Identify which cell holds the provided text, then report its [x, y] central coordinate. 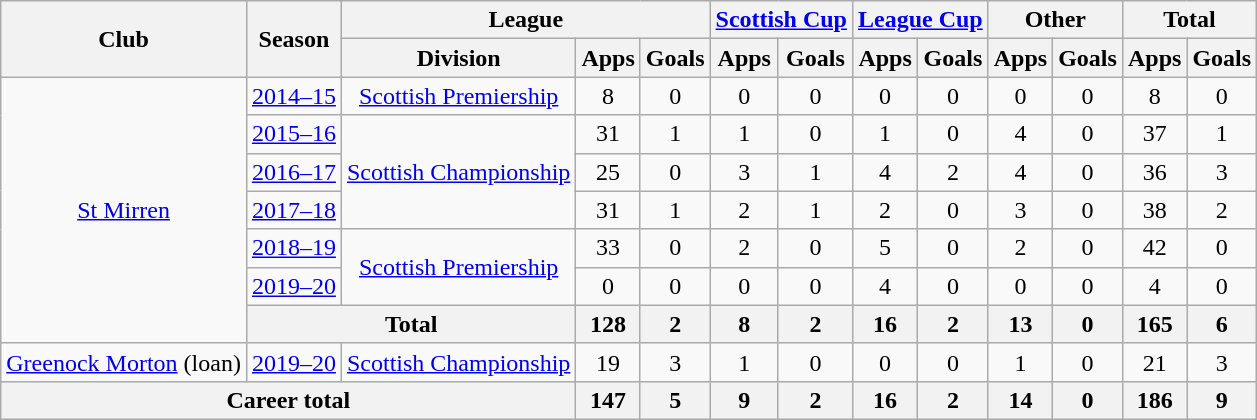
2015–16 [294, 134]
36 [1154, 172]
Season [294, 39]
2014–15 [294, 96]
2018–19 [294, 248]
186 [1154, 400]
Greenock Morton (loan) [124, 362]
6 [1222, 324]
Scottish Cup [781, 20]
Club [124, 39]
37 [1154, 134]
21 [1154, 362]
League Cup [920, 20]
Division [458, 58]
19 [608, 362]
33 [608, 248]
Other [1055, 20]
165 [1154, 324]
League [526, 20]
42 [1154, 248]
St Mirren [124, 210]
147 [608, 400]
128 [608, 324]
2016–17 [294, 172]
Career total [288, 400]
38 [1154, 210]
2017–18 [294, 210]
13 [1020, 324]
25 [608, 172]
14 [1020, 400]
